Search for the cell housing the specified text and yield its (X, Y) center coordinate. 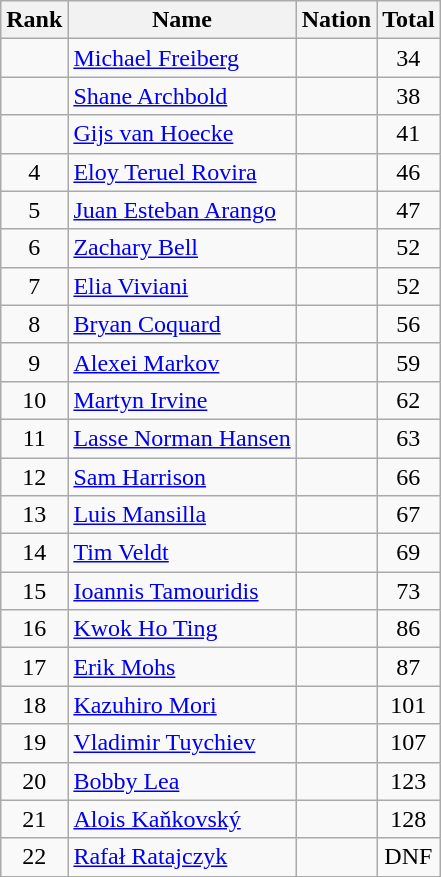
101 (409, 705)
107 (409, 743)
19 (34, 743)
Ioannis Tamouridis (182, 591)
128 (409, 819)
62 (409, 400)
Erik Mohs (182, 667)
67 (409, 515)
Michael Freiberg (182, 58)
Alexei Markov (182, 362)
Rank (34, 20)
Tim Veldt (182, 553)
Shane Archbold (182, 96)
12 (34, 477)
17 (34, 667)
Zachary Bell (182, 248)
123 (409, 781)
11 (34, 438)
20 (34, 781)
4 (34, 172)
Vladimir Tuychiev (182, 743)
Gijs van Hoecke (182, 134)
38 (409, 96)
73 (409, 591)
41 (409, 134)
Sam Harrison (182, 477)
Lasse Norman Hansen (182, 438)
9 (34, 362)
69 (409, 553)
87 (409, 667)
22 (34, 857)
Bryan Coquard (182, 324)
8 (34, 324)
5 (34, 210)
Name (182, 20)
14 (34, 553)
Alois Kaňkovský (182, 819)
63 (409, 438)
7 (34, 286)
16 (34, 629)
86 (409, 629)
59 (409, 362)
46 (409, 172)
DNF (409, 857)
18 (34, 705)
6 (34, 248)
Bobby Lea (182, 781)
Nation (336, 20)
Kazuhiro Mori (182, 705)
15 (34, 591)
Elia Viviani (182, 286)
10 (34, 400)
Eloy Teruel Rovira (182, 172)
Kwok Ho Ting (182, 629)
Juan Esteban Arango (182, 210)
47 (409, 210)
21 (34, 819)
34 (409, 58)
56 (409, 324)
66 (409, 477)
Luis Mansilla (182, 515)
Rafał Ratajczyk (182, 857)
Martyn Irvine (182, 400)
13 (34, 515)
Total (409, 20)
